Determine the (x, y) coordinate at the center of the cell enclosing the given text.  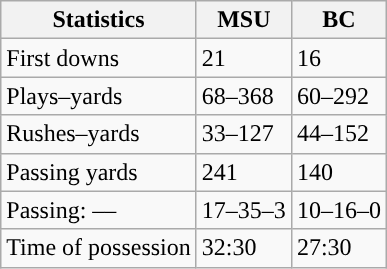
Passing: –– (99, 210)
Rushes–yards (99, 134)
33–127 (244, 134)
140 (338, 172)
Statistics (99, 20)
241 (244, 172)
10–16–0 (338, 210)
32:30 (244, 248)
Passing yards (99, 172)
First downs (99, 58)
Time of possession (99, 248)
68–368 (244, 96)
BC (338, 20)
17–35–3 (244, 210)
16 (338, 58)
44–152 (338, 134)
MSU (244, 20)
21 (244, 58)
Plays–yards (99, 96)
60–292 (338, 96)
27:30 (338, 248)
